Pinpoint the cell where the given text exists, returning its [x, y] midpoint coordinate. 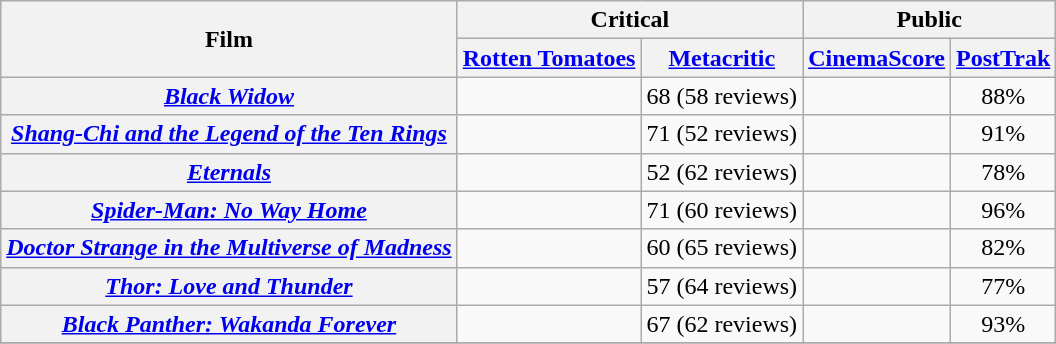
PostTrak [1004, 58]
82% [1004, 248]
71 (52 reviews) [722, 134]
67 (62 reviews) [722, 324]
68 (58 reviews) [722, 96]
CinemaScore [877, 58]
78% [1004, 172]
Black Widow [229, 96]
96% [1004, 210]
Black Panther: Wakanda Forever [229, 324]
60 (65 reviews) [722, 248]
91% [1004, 134]
Metacritic [722, 58]
93% [1004, 324]
Doctor Strange in the Multiverse of Madness [229, 248]
Rotten Tomatoes [549, 58]
Public [930, 20]
Eternals [229, 172]
57 (64 reviews) [722, 286]
77% [1004, 286]
52 (62 reviews) [722, 172]
Spider-Man: No Way Home [229, 210]
Shang-Chi and the Legend of the Ten Rings [229, 134]
Thor: Love and Thunder [229, 286]
Critical [630, 20]
Film [229, 39]
71 (60 reviews) [722, 210]
88% [1004, 96]
